For the text-containing cell, return its midpoint in (x, y) coordinate format. 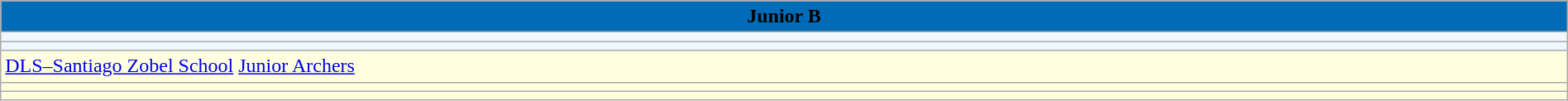
DLS–Santiago Zobel School Junior Archers (784, 66)
Junior B (784, 17)
